Provide the (X, Y) coordinate of the cell's center where the given text is located.  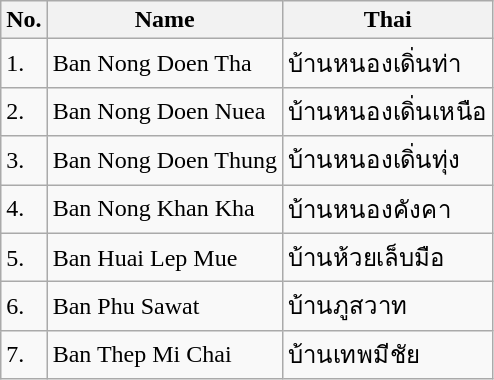
บ้านหนองคังคา (388, 208)
บ้านห้วยเล็บมือ (388, 258)
5. (24, 258)
Ban Nong Doen Thung (164, 160)
บ้านหนองเดิ่นท่า (388, 64)
บ้านหนองเดิ่นเหนือ (388, 112)
6. (24, 306)
7. (24, 354)
No. (24, 20)
1. (24, 64)
บ้านหนองเดิ่นทุ่ง (388, 160)
บ้านภูสวาท (388, 306)
Ban Thep Mi Chai (164, 354)
Ban Phu Sawat (164, 306)
Ban Nong Khan Kha (164, 208)
Name (164, 20)
4. (24, 208)
Ban Nong Doen Tha (164, 64)
3. (24, 160)
Ban Nong Doen Nuea (164, 112)
2. (24, 112)
Ban Huai Lep Mue (164, 258)
บ้านเทพมีชัย (388, 354)
Thai (388, 20)
